Extract the [X, Y] coordinate from the center of the cell holding the provided text.  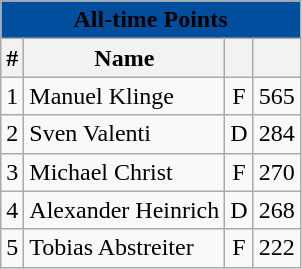
3 [12, 172]
Michael Christ [124, 172]
Manuel Klinge [124, 96]
# [12, 58]
2 [12, 134]
565 [276, 96]
Name [124, 58]
Sven Valenti [124, 134]
284 [276, 134]
268 [276, 210]
5 [12, 248]
All-time Points [151, 20]
Tobias Abstreiter [124, 248]
222 [276, 248]
Alexander Heinrich [124, 210]
270 [276, 172]
1 [12, 96]
4 [12, 210]
